Extract the [X, Y] coordinate from the center of the cell holding the provided text.  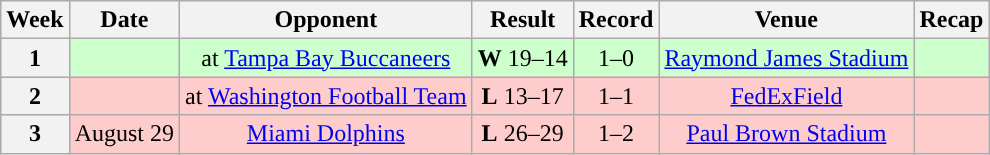
Date [124, 20]
Miami Dolphins [326, 134]
Venue [786, 20]
Recap [952, 20]
Paul Brown Stadium [786, 134]
Record [616, 20]
Opponent [326, 20]
Week [35, 20]
at Washington Football Team [326, 96]
FedExField [786, 96]
1 [35, 58]
at Tampa Bay Buccaneers [326, 58]
1–1 [616, 96]
W 19–14 [522, 58]
1–2 [616, 134]
L 26–29 [522, 134]
L 13–17 [522, 96]
3 [35, 134]
Result [522, 20]
1–0 [616, 58]
2 [35, 96]
August 29 [124, 134]
Raymond James Stadium [786, 58]
